For the text-containing cell, return its midpoint in (x, y) coordinate format. 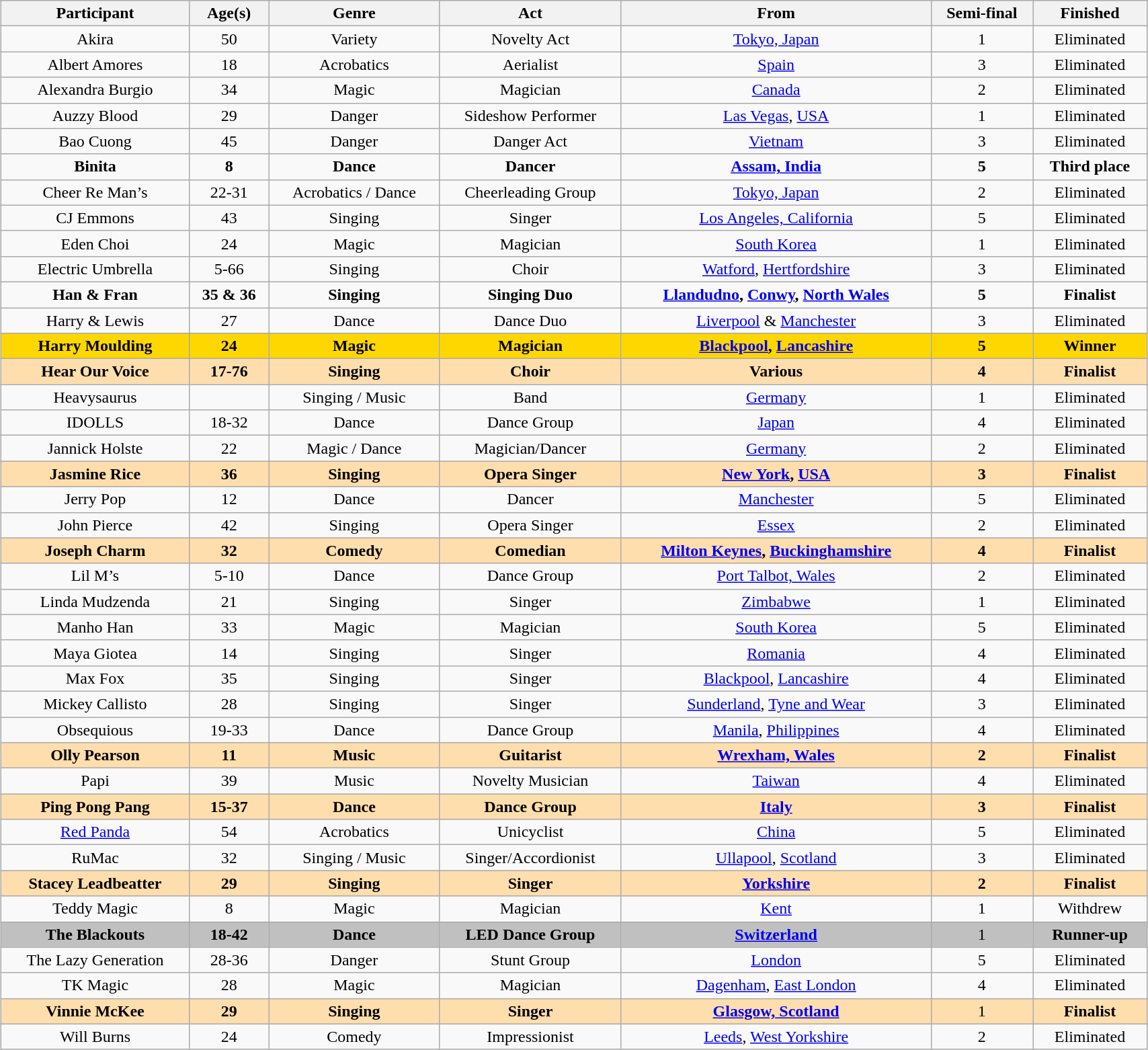
Max Fox (95, 678)
Essex (776, 525)
Finished (1090, 13)
Jasmine Rice (95, 474)
Zimbabwe (776, 602)
Han & Fran (95, 294)
Mickey Callisto (95, 704)
New York, USA (776, 474)
Akira (95, 39)
Jerry Pop (95, 499)
Cheer Re Man’s (95, 192)
Italy (776, 807)
Participant (95, 13)
11 (229, 756)
Jannick Holste (95, 448)
Singing Duo (530, 294)
Acrobatics / Dance (354, 192)
CJ Emmons (95, 218)
Hear Our Voice (95, 372)
Spain (776, 65)
Runner-up (1090, 934)
Bao Cuong (95, 141)
22-31 (229, 192)
42 (229, 525)
Las Vegas, USA (776, 116)
Comedian (530, 551)
5-10 (229, 576)
Withdrew (1090, 909)
Eden Choi (95, 243)
Impressionist (530, 1037)
Sideshow Performer (530, 116)
Leeds, West Yorkshire (776, 1037)
34 (229, 90)
22 (229, 448)
Band (530, 397)
Milton Keynes, Buckinghamshire (776, 551)
5-66 (229, 269)
54 (229, 832)
Magician/Dancer (530, 448)
27 (229, 321)
Will Burns (95, 1037)
IDOLLS (95, 423)
Auzzy Blood (95, 116)
Japan (776, 423)
39 (229, 781)
Guitarist (530, 756)
Dance Duo (530, 321)
14 (229, 653)
LED Dance Group (530, 934)
Third place (1090, 167)
Act (530, 13)
Age(s) (229, 13)
Watford, Hertfordshire (776, 269)
Assam, India (776, 167)
China (776, 832)
Vinnie McKee (95, 1011)
TK Magic (95, 985)
Magic / Dance (354, 448)
Binita (95, 167)
Canada (776, 90)
Manchester (776, 499)
Los Angeles, California (776, 218)
Albert Amores (95, 65)
Singer/Accordionist (530, 858)
Various (776, 372)
17-76 (229, 372)
Wrexham, Wales (776, 756)
Heavysaurus (95, 397)
The Lazy Generation (95, 960)
35 & 36 (229, 294)
Alexandra Burgio (95, 90)
John Pierce (95, 525)
Manho Han (95, 627)
Danger Act (530, 141)
Papi (95, 781)
Switzerland (776, 934)
Obsequious (95, 729)
Kent (776, 909)
28-36 (229, 960)
18 (229, 65)
Semi-final (982, 13)
Taiwan (776, 781)
Ullapool, Scotland (776, 858)
From (776, 13)
Ping Pong Pang (95, 807)
18-32 (229, 423)
15-37 (229, 807)
Cheerleading Group (530, 192)
43 (229, 218)
Port Talbot, Wales (776, 576)
Liverpool & Manchester (776, 321)
45 (229, 141)
Maya Giotea (95, 653)
Romania (776, 653)
Glasgow, Scotland (776, 1011)
Harry Moulding (95, 346)
RuMac (95, 858)
Manila, Philippines (776, 729)
21 (229, 602)
36 (229, 474)
Dagenham, East London (776, 985)
Winner (1090, 346)
18-42 (229, 934)
Novelty Musician (530, 781)
Llandudno, Conwy, North Wales (776, 294)
19-33 (229, 729)
Teddy Magic (95, 909)
12 (229, 499)
Harry & Lewis (95, 321)
Stacey Leadbeatter (95, 883)
Unicyclist (530, 832)
Yorkshire (776, 883)
33 (229, 627)
50 (229, 39)
Sunderland, Tyne and Wear (776, 704)
Vietnam (776, 141)
The Blackouts (95, 934)
Joseph Charm (95, 551)
Electric Umbrella (95, 269)
Olly Pearson (95, 756)
Variety (354, 39)
Genre (354, 13)
35 (229, 678)
Red Panda (95, 832)
Novelty Act (530, 39)
Lil M’s (95, 576)
Aerialist (530, 65)
Stunt Group (530, 960)
London (776, 960)
Linda Mudzenda (95, 602)
